For the text-containing cell, return its midpoint in (X, Y) coordinate format. 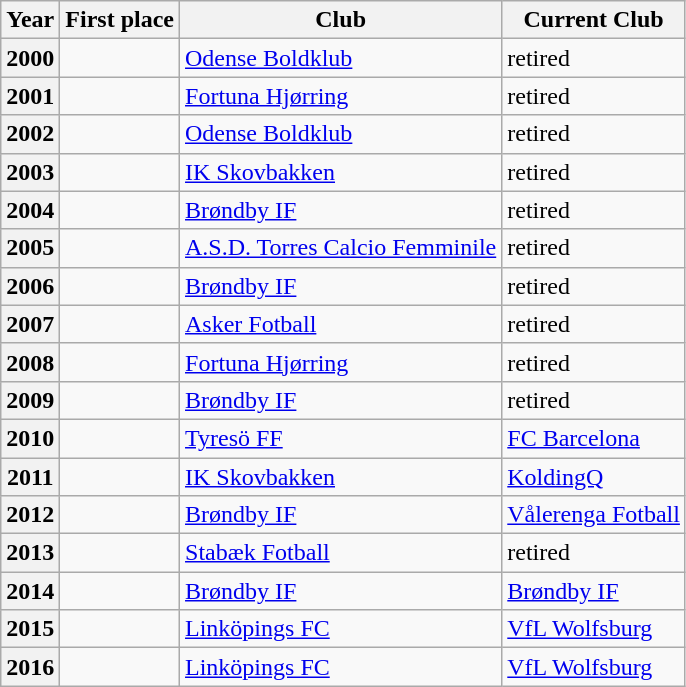
2008 (30, 362)
2004 (30, 210)
Year (30, 20)
2006 (30, 286)
2014 (30, 591)
Stabæk Fotball (341, 553)
2003 (30, 172)
2012 (30, 515)
Current Club (594, 20)
FC Barcelona (594, 438)
Tyresö FF (341, 438)
2005 (30, 248)
2013 (30, 553)
2007 (30, 324)
Club (341, 20)
2009 (30, 400)
2016 (30, 667)
A.S.D. Torres Calcio Femminile (341, 248)
KoldingQ (594, 477)
2015 (30, 629)
2011 (30, 477)
2001 (30, 96)
2000 (30, 58)
Vålerenga Fotball (594, 515)
First place (120, 20)
Asker Fotball (341, 324)
2010 (30, 438)
2002 (30, 134)
